Locate the cell with the specified text and output its (X, Y) center coordinate. 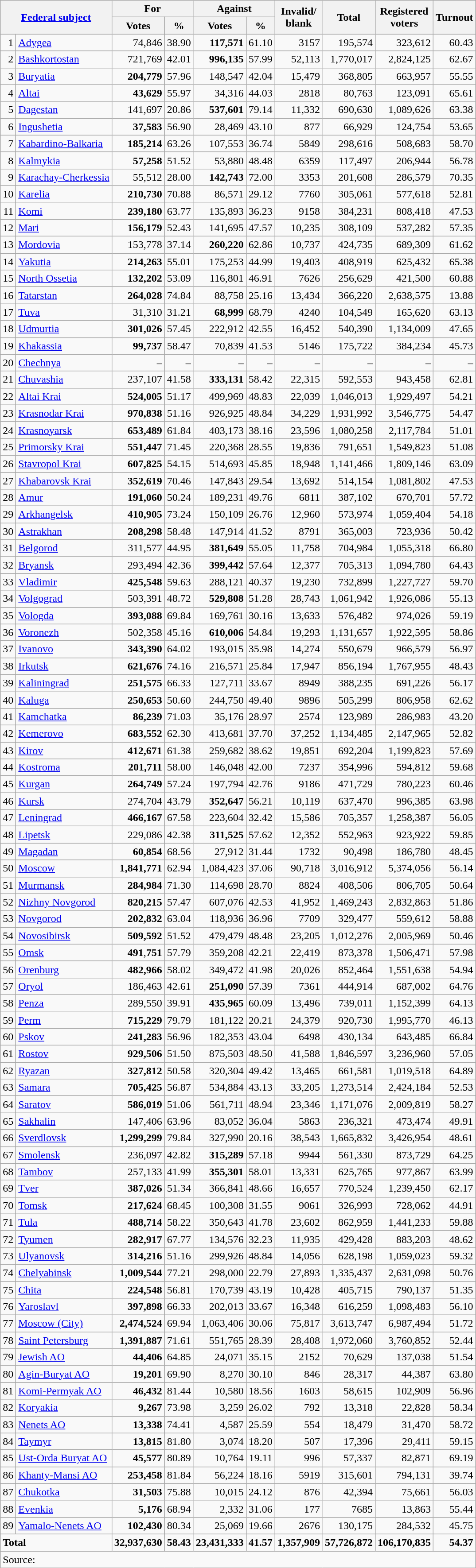
31.21 (179, 312)
64.85 (179, 1357)
51.34 (179, 1189)
204,779 (138, 76)
1,061,942 (348, 599)
83 (8, 1425)
11,758 (299, 548)
Novgorod (64, 919)
1,063,406 (220, 1324)
397,898 (138, 1307)
Ulyanovsk (64, 1256)
43.13 (261, 1088)
58.48 (179, 531)
Jewish AO (64, 1357)
10,737 (299, 245)
3 (8, 76)
13,465 (299, 1071)
52,113 (299, 59)
177 (299, 1509)
10,428 (299, 1290)
Tambov (64, 1172)
503,391 (138, 599)
42.82 (179, 1155)
33 (8, 582)
75,661 (404, 1492)
1,239,450 (404, 1189)
11 (8, 211)
66.84 (455, 1037)
13,863 (404, 1509)
1,059,404 (404, 515)
56.97 (455, 649)
50 (8, 868)
62.17 (455, 1189)
64.25 (455, 1155)
1 (8, 43)
792 (299, 1408)
514,693 (220, 464)
48.83 (261, 396)
62.67 (455, 59)
53,880 (220, 160)
466,167 (138, 818)
201,711 (138, 767)
284,532 (404, 1525)
30.06 (261, 1324)
50.60 (179, 700)
24,071 (220, 1357)
Omsk (64, 952)
Murmansk (64, 885)
60.46 (455, 784)
329,477 (348, 919)
41.99 (179, 1172)
966,579 (404, 649)
57.69 (455, 751)
1,931,992 (348, 413)
54.21 (455, 396)
9186 (299, 784)
86 (8, 1475)
185,214 (138, 143)
Chelyabinsk (64, 1273)
9158 (299, 211)
Evenkia (64, 1509)
Altai (64, 93)
For (152, 9)
38.62 (261, 751)
1,846,597 (348, 1054)
Irkutsk (64, 666)
51.28 (261, 599)
25.84 (261, 666)
55,512 (138, 177)
55 (8, 952)
123,091 (404, 93)
39.91 (179, 1003)
Saratov (64, 1104)
28.97 (261, 716)
13,496 (299, 1003)
54 (8, 936)
Yamalo-Nenets AO (64, 1525)
Ryazan (64, 1071)
64.13 (455, 1003)
63.09 (455, 464)
72 (8, 1239)
Tomsk (64, 1205)
70.88 (179, 194)
413,681 (220, 733)
147,843 (220, 480)
13,692 (299, 480)
384,231 (348, 211)
48.66 (261, 1189)
1,841,771 (138, 868)
Khabarovsk Krai (64, 480)
45.85 (261, 464)
182,353 (220, 1037)
550,679 (348, 649)
883,203 (404, 1239)
71 (8, 1222)
63.26 (179, 143)
56.03 (455, 1492)
Kaliningrad (64, 683)
79.14 (261, 110)
Tyumen (64, 1239)
39.74 (455, 1475)
142,743 (220, 177)
10,764 (220, 1458)
82,871 (404, 1458)
61.10 (261, 43)
7 (8, 143)
74.41 (179, 1425)
39 (8, 683)
7760 (299, 194)
1,059,023 (404, 1256)
66 (8, 1138)
610,006 (220, 632)
Kemerovo (64, 733)
251,090 (220, 986)
Kalmykia (64, 160)
16,348 (299, 1307)
43.79 (179, 801)
Kamchatka (64, 716)
393,088 (138, 616)
54.94 (455, 969)
69.84 (179, 616)
37,252 (299, 733)
315,601 (348, 1475)
63.80 (455, 1374)
75 (8, 1290)
29 (8, 515)
10,235 (299, 228)
13,434 (299, 295)
Karachay-Cherkessia (64, 177)
81.84 (179, 1475)
Moscow (City) (64, 1324)
30.10 (261, 1374)
49.76 (261, 498)
35.15 (261, 1357)
343,390 (138, 649)
32 (8, 565)
Komi (64, 211)
206,944 (404, 160)
577,618 (404, 194)
2,009,819 (404, 1104)
51.35 (455, 1290)
4 (8, 93)
7361 (299, 986)
31.44 (261, 852)
11,935 (299, 1239)
260,220 (220, 245)
1,098,483 (404, 1307)
84 (8, 1441)
8791 (299, 531)
368,805 (348, 76)
224,548 (138, 1290)
87 (8, 1492)
45.16 (179, 632)
59 (8, 1020)
37 (8, 649)
45 (8, 784)
873,378 (348, 952)
118,936 (220, 919)
58.34 (455, 1408)
Amur (64, 498)
25.16 (261, 295)
51.72 (455, 1324)
58.02 (179, 969)
57.79 (179, 952)
Oryol (64, 986)
70 (8, 1205)
Yakutia (64, 262)
114,698 (220, 885)
222,912 (220, 329)
32,937,630 (138, 1542)
1,055,318 (404, 548)
Invalid/blank (299, 17)
35,176 (220, 716)
59.63 (179, 582)
514,154 (348, 480)
175,722 (348, 346)
1,926,086 (404, 599)
45.75 (455, 1525)
289,550 (138, 1003)
55.55 (455, 76)
Nenets AO (64, 1425)
653,489 (138, 430)
3353 (299, 177)
2,005,969 (404, 936)
56 (8, 969)
68.56 (179, 852)
926,925 (220, 413)
9896 (299, 700)
24 (8, 430)
355,301 (220, 1172)
86,571 (220, 194)
44.91 (455, 1205)
27,912 (220, 852)
31,310 (138, 312)
732,899 (348, 582)
625,765 (348, 1172)
43 (8, 751)
59.32 (455, 1256)
62.62 (455, 700)
30 (8, 531)
24.12 (261, 1492)
223,604 (220, 818)
52.82 (455, 733)
71.61 (179, 1340)
79.79 (179, 1020)
28,408 (299, 1340)
37.06 (261, 868)
50.64 (455, 885)
35.98 (261, 649)
430,134 (348, 1037)
31,503 (138, 1492)
46,432 (138, 1391)
28,469 (220, 127)
70.46 (179, 480)
499,969 (220, 396)
1,046,013 (348, 396)
670,701 (404, 498)
996 (299, 1458)
134,576 (220, 1239)
20.16 (261, 1138)
47 (8, 818)
186,780 (404, 852)
Moscow (64, 868)
739,011 (348, 1003)
60,854 (138, 852)
704,984 (348, 548)
Kostroma (64, 767)
1,084,423 (220, 868)
10,015 (220, 1492)
974,026 (404, 616)
197,794 (220, 784)
208,298 (138, 531)
705,425 (138, 1088)
5863 (299, 1121)
1,972,060 (348, 1340)
Stavropol Krai (64, 464)
687,002 (404, 986)
220,368 (220, 447)
282,917 (138, 1239)
100,308 (220, 1205)
79.84 (179, 1138)
298,616 (348, 143)
73.98 (179, 1408)
2,474,524 (138, 1324)
387,026 (138, 1189)
551,447 (138, 447)
923,922 (404, 835)
59.70 (455, 582)
104,549 (348, 312)
83,052 (220, 1121)
Tuva (64, 312)
625,432 (404, 262)
57.18 (261, 1155)
141,697 (138, 110)
59.15 (455, 1441)
41.98 (261, 969)
573,974 (348, 515)
405,715 (348, 1290)
22.79 (261, 1273)
46.91 (261, 279)
1,469,243 (348, 902)
58.42 (261, 379)
1,258,387 (404, 818)
1,081,802 (404, 480)
44.03 (261, 93)
169,761 (220, 616)
22,828 (404, 1408)
37.70 (261, 733)
85 (8, 1458)
479,479 (220, 936)
643,485 (404, 1037)
3,760,852 (404, 1340)
48.50 (261, 1054)
435,965 (220, 1003)
Registeredvoters (404, 17)
63.98 (455, 801)
473,474 (404, 1121)
42.76 (261, 784)
264,749 (138, 784)
202,013 (220, 1307)
37,583 (138, 127)
250,653 (138, 700)
1,141,466 (348, 464)
32.42 (261, 818)
60.43 (455, 43)
41.57 (261, 1542)
791,651 (348, 447)
64.02 (179, 649)
41 (8, 716)
728,062 (404, 1205)
308,109 (348, 228)
19,836 (299, 447)
6,987,494 (404, 1324)
66.80 (455, 548)
264,028 (138, 295)
58.00 (179, 767)
808,418 (404, 211)
15,479 (299, 76)
57.47 (179, 902)
482,966 (138, 969)
19,403 (299, 262)
40.37 (261, 582)
71.03 (179, 716)
424,735 (348, 245)
229,086 (138, 835)
237,107 (138, 379)
Smolensk (64, 1155)
1,094,780 (404, 565)
274,704 (138, 801)
Voronezh (64, 632)
64.89 (455, 1071)
Sverdlovsk (64, 1138)
Arkhangelsk (64, 515)
20.86 (179, 110)
64.76 (455, 986)
12,352 (299, 835)
637,470 (348, 801)
2818 (299, 93)
49.91 (455, 1121)
5919 (299, 1475)
50.76 (455, 1273)
Penza (64, 1003)
51.86 (455, 902)
2 (8, 59)
509,592 (138, 936)
43,629 (138, 93)
102,430 (138, 1525)
20.21 (261, 1020)
359,208 (220, 952)
48.45 (455, 852)
4240 (299, 312)
Federal subject (56, 17)
37.14 (179, 245)
51 (8, 885)
81.80 (179, 1441)
17,947 (299, 666)
80.34 (179, 1525)
41,588 (299, 1054)
554 (299, 1425)
48.94 (261, 1104)
69 (8, 1189)
27 (8, 480)
25,069 (220, 1525)
1,391,887 (138, 1340)
18.20 (261, 1441)
Leningrad (64, 818)
Dagestan (64, 110)
90,718 (299, 868)
18.16 (261, 1475)
52.53 (455, 1088)
117,497 (348, 160)
195,574 (348, 43)
Orenburg (64, 969)
790,137 (404, 1290)
502,358 (138, 632)
54.47 (455, 413)
23,602 (299, 1222)
333,131 (220, 379)
58.86 (455, 632)
70,629 (348, 1357)
42.04 (261, 76)
14,056 (299, 1256)
201,608 (348, 177)
259,682 (220, 751)
51.08 (455, 447)
2574 (299, 716)
327,990 (220, 1138)
26.76 (261, 515)
21 (8, 379)
42.36 (179, 565)
58.22 (179, 1222)
Mordovia (64, 245)
862,959 (348, 1222)
873,729 (404, 1155)
403,173 (220, 430)
412,671 (138, 751)
Kurgan (64, 784)
181,122 (220, 1020)
147,406 (138, 1121)
354,996 (348, 767)
Bryansk (64, 565)
22 (8, 396)
62.86 (261, 245)
29.12 (261, 194)
3,016,912 (348, 868)
175,253 (220, 262)
56,224 (220, 1475)
165,620 (404, 312)
534,884 (220, 1088)
471,729 (348, 784)
48.62 (455, 1239)
20,026 (299, 969)
8 (8, 160)
19,230 (299, 582)
41.58 (179, 379)
45,577 (138, 1458)
33,205 (299, 1088)
1,299,299 (138, 1138)
19 (8, 346)
31.06 (261, 1509)
99,737 (138, 346)
286,579 (404, 177)
1,506,471 (404, 952)
54.18 (455, 515)
12,960 (299, 515)
62.94 (179, 868)
3,074 (220, 1441)
5,176 (138, 1509)
88,758 (220, 295)
288,121 (220, 582)
48 (8, 835)
69.94 (179, 1324)
28.55 (261, 447)
2,631,098 (404, 1273)
28,317 (348, 1374)
1,770,017 (348, 59)
60 (8, 1037)
13.88 (455, 295)
153,778 (138, 245)
721,769 (138, 59)
80 (8, 1374)
51.17 (179, 396)
57.96 (179, 76)
929,506 (138, 1054)
54.37 (455, 1542)
50.46 (455, 936)
57,726,872 (348, 1542)
48.61 (455, 1138)
73.24 (179, 515)
1,335,437 (348, 1273)
65 (8, 1121)
366,220 (348, 295)
2,117,784 (404, 430)
399,442 (220, 565)
127,711 (220, 683)
61 (8, 1054)
2,424,184 (404, 1088)
49.40 (261, 700)
Altai Krai (64, 396)
Karelia (64, 194)
55.05 (261, 548)
52.81 (455, 194)
32.23 (261, 1239)
621,676 (138, 666)
Pskov (64, 1037)
846 (299, 1374)
305,061 (348, 194)
58.27 (455, 1104)
27,893 (299, 1273)
Samara (64, 1088)
22,419 (299, 952)
58.01 (261, 1172)
130,175 (348, 1525)
106,170,835 (404, 1542)
Krasnodar Krai (64, 413)
323,612 (404, 43)
350,643 (220, 1222)
42,394 (348, 1492)
59.88 (455, 1222)
75.88 (179, 1492)
301,026 (138, 329)
7685 (348, 1509)
Mari (64, 228)
41.78 (261, 1222)
61.38 (179, 751)
1,134,485 (348, 733)
51.06 (179, 1104)
54.84 (261, 632)
38.90 (179, 43)
1,357,909 (299, 1542)
12,377 (299, 565)
628,198 (348, 1256)
57,337 (348, 1458)
856,194 (348, 666)
63.13 (455, 312)
150,109 (220, 515)
56.78 (455, 160)
56.14 (455, 868)
57.45 (179, 329)
Nizhny Novgorod (64, 902)
349,472 (220, 969)
425,548 (138, 582)
524,005 (138, 396)
388,235 (348, 683)
5,374,056 (404, 868)
51.01 (455, 430)
537,601 (220, 110)
4,587 (220, 1425)
70.35 (455, 177)
50.24 (179, 498)
491,751 (138, 952)
Turnout (455, 17)
366,841 (220, 1189)
34,229 (299, 413)
116,801 (220, 279)
236,321 (348, 1121)
25.59 (261, 1425)
57.35 (455, 228)
124,754 (404, 127)
Krasnoyarsk (64, 430)
Ust-Orda Buryat AO (64, 1458)
38 (8, 666)
58.72 (455, 1425)
13,815 (138, 1441)
5849 (299, 143)
1,922,595 (404, 632)
59.19 (455, 616)
14 (8, 262)
Sakhalin (64, 1121)
57.64 (261, 565)
13,338 (138, 1425)
29.54 (261, 480)
75,817 (299, 1324)
320,304 (220, 1071)
61.62 (455, 245)
820,215 (138, 902)
996,385 (404, 801)
78 (8, 1340)
723,936 (404, 531)
63.04 (179, 919)
25 (8, 447)
Kursk (64, 801)
552,963 (348, 835)
10,119 (299, 801)
58.47 (179, 346)
42.53 (261, 902)
488,714 (138, 1222)
135,893 (220, 211)
46.13 (455, 1020)
365,003 (348, 531)
44.95 (179, 548)
107,553 (220, 143)
1,152,399 (404, 1003)
74 (8, 1273)
55.01 (179, 262)
77 (8, 1324)
210,730 (138, 194)
29,411 (404, 1441)
508,683 (404, 143)
69.90 (179, 1374)
920,730 (348, 1020)
705,357 (348, 818)
58.88 (455, 919)
55.44 (455, 1509)
62.81 (455, 379)
875,503 (220, 1054)
5 (8, 110)
18 (8, 329)
50.42 (455, 531)
561,330 (348, 1155)
34,316 (220, 93)
57.05 (455, 1054)
68,999 (220, 312)
191,060 (138, 498)
2676 (299, 1525)
50.58 (179, 1071)
42.38 (179, 835)
770,524 (348, 1189)
Adygea (64, 43)
Kirov (64, 751)
1,929,497 (404, 396)
559,612 (404, 919)
2,147,965 (404, 733)
256,629 (348, 279)
146,048 (220, 767)
429,428 (348, 1239)
89 (8, 1525)
23 (8, 413)
15,586 (299, 818)
299,926 (220, 1256)
6 (8, 127)
253,458 (138, 1475)
540,390 (348, 329)
68.45 (179, 1205)
67.77 (179, 1239)
47.65 (455, 329)
68.79 (261, 312)
1,019,518 (404, 1071)
251,575 (138, 683)
68 (8, 1172)
410,905 (138, 515)
57 (8, 986)
64 (8, 1104)
22,315 (299, 379)
692,204 (348, 751)
1,665,832 (348, 1138)
36.04 (261, 1121)
244,750 (220, 700)
137,038 (404, 1357)
239,180 (138, 211)
1,080,258 (348, 430)
1,089,626 (404, 110)
9944 (299, 1155)
19,851 (299, 751)
34 (8, 599)
73 (8, 1256)
43.10 (261, 127)
Vologda (64, 616)
13,331 (299, 1172)
Bashkortostan (64, 59)
68.94 (179, 1509)
311,525 (220, 835)
62.30 (179, 733)
42.55 (261, 329)
23,205 (299, 936)
1,767,955 (404, 666)
16,452 (299, 329)
56.21 (261, 801)
1,549,823 (404, 447)
57.62 (261, 835)
705,313 (348, 565)
66,929 (348, 127)
65.38 (455, 262)
62 (8, 1071)
23,431,333 (220, 1542)
8,270 (220, 1374)
56.81 (179, 1290)
28.00 (179, 177)
23,346 (299, 1104)
14,274 (299, 649)
170,739 (220, 1290)
58 (8, 1003)
28.70 (261, 885)
691,226 (404, 683)
60.09 (261, 1003)
80.89 (179, 1458)
60.88 (455, 279)
Koryakia (64, 1408)
18,948 (299, 464)
2,832,863 (404, 902)
42.61 (179, 986)
381,649 (220, 548)
298,000 (220, 1273)
Against (234, 9)
63.99 (455, 1172)
44,387 (404, 1374)
529,808 (220, 599)
352,647 (220, 801)
43.20 (455, 716)
970,838 (138, 413)
214,263 (138, 262)
38.16 (261, 430)
19.66 (261, 1525)
36.74 (261, 143)
592,553 (348, 379)
6498 (299, 1037)
52.44 (455, 1340)
236,097 (138, 1155)
6359 (299, 160)
58.43 (179, 1542)
26.02 (261, 1408)
1,551,638 (404, 969)
55.13 (455, 599)
38,543 (299, 1138)
3157 (299, 43)
148,547 (220, 76)
10,580 (220, 1391)
57.39 (261, 986)
74.84 (179, 295)
Chita (64, 1290)
1,012,276 (348, 936)
314,216 (138, 1256)
12 (8, 228)
56.17 (455, 683)
31,470 (404, 1425)
57.72 (455, 498)
49.42 (261, 1071)
408,919 (348, 262)
45.73 (455, 346)
44.99 (261, 262)
217,624 (138, 1205)
683,552 (138, 733)
42 (8, 733)
51.50 (179, 1054)
Tula (64, 1222)
156,179 (138, 228)
123,989 (348, 716)
7237 (299, 767)
147,914 (220, 531)
Yaroslavl (64, 1307)
48.72 (179, 599)
1,995,770 (404, 1020)
189,231 (220, 498)
3,259 (220, 1408)
202,832 (138, 919)
141,695 (220, 228)
257,133 (138, 1172)
57.99 (261, 59)
57.98 (455, 952)
42.21 (261, 952)
Chuvashia (64, 379)
102,909 (404, 1391)
53.09 (179, 279)
16 (8, 295)
51.54 (455, 1357)
57.24 (179, 784)
46 (8, 801)
59.68 (455, 767)
1,809,146 (404, 464)
Primorsky Krai (64, 447)
36.23 (261, 211)
61.84 (179, 430)
31.55 (261, 1205)
9 (8, 177)
23,596 (299, 430)
41,952 (299, 902)
8824 (299, 885)
Chechnya (64, 363)
Agin-Buryat AO (64, 1374)
616,259 (348, 1307)
52.43 (179, 228)
117,571 (220, 43)
Lipetsk (64, 835)
586,019 (138, 1104)
54.15 (179, 464)
607,825 (138, 464)
18.56 (261, 1391)
327,812 (138, 1071)
537,282 (404, 228)
77.21 (179, 1273)
90,498 (348, 852)
Khakassia (64, 346)
Buryatia (64, 76)
3,613,747 (348, 1324)
63.77 (179, 211)
18,479 (348, 1425)
49 (8, 852)
576,482 (348, 616)
72.00 (261, 177)
10 (8, 194)
977,867 (404, 1172)
57,258 (138, 160)
561,711 (220, 1104)
17,396 (348, 1441)
Tatarstan (64, 295)
7709 (299, 919)
19.11 (261, 1458)
74.16 (179, 666)
53 (8, 919)
311,577 (138, 548)
1,171,076 (348, 1104)
352,619 (138, 480)
71.30 (179, 885)
Novosibirsk (64, 936)
13,318 (348, 1408)
293,494 (138, 565)
13 (8, 245)
47.57 (261, 228)
43.19 (261, 1290)
1,134,009 (404, 329)
76 (8, 1307)
16,657 (299, 1189)
326,993 (348, 1205)
9,267 (138, 1408)
52 (8, 902)
Tver (64, 1189)
Astrakhan (64, 531)
Saint Petersburg (64, 1340)
241,283 (138, 1037)
996,135 (220, 59)
59.85 (455, 835)
284,984 (138, 885)
71.45 (179, 447)
286,983 (404, 716)
Source: (238, 1559)
48.43 (455, 666)
56.10 (455, 1307)
7626 (299, 279)
5146 (299, 346)
Udmurtia (64, 329)
690,630 (348, 110)
Taymyr (64, 1441)
63.38 (455, 110)
216,571 (220, 666)
132,202 (138, 279)
852,464 (348, 969)
8949 (299, 683)
28.39 (261, 1340)
1603 (299, 1391)
North Ossetia (64, 279)
Chukotka (64, 1492)
81 (8, 1391)
20 (8, 363)
1,227,727 (404, 582)
58,615 (348, 1391)
74,846 (138, 43)
79 (8, 1357)
Khanty-Mansi AO (64, 1475)
28 (8, 498)
70,839 (220, 346)
Belgorod (64, 548)
2,638,575 (404, 295)
56.87 (179, 1088)
35 (8, 616)
1,131,657 (348, 632)
1,199,823 (404, 751)
41.53 (261, 346)
Ivanovo (64, 649)
6811 (299, 498)
11,332 (299, 110)
36.96 (261, 919)
Vladimir (64, 582)
3,546,775 (404, 413)
44 (8, 767)
19,293 (299, 632)
80,763 (348, 93)
24,379 (299, 1020)
505,299 (348, 700)
943,458 (404, 379)
876 (299, 1492)
86,239 (138, 716)
58.70 (455, 143)
Rostov (64, 1054)
Komi-Permyak AO (64, 1391)
31 (8, 548)
551,765 (220, 1340)
55.97 (179, 93)
1732 (299, 852)
661,581 (348, 1071)
2152 (299, 1357)
663,957 (404, 76)
Kabardino-Balkaria (64, 143)
65.61 (455, 93)
13,633 (299, 616)
64.43 (455, 565)
877 (299, 127)
1,273,514 (348, 1088)
794,131 (404, 1475)
780,223 (404, 784)
53.65 (455, 127)
Perm (64, 1020)
43.04 (261, 1037)
63 (8, 1088)
421,500 (404, 279)
42.00 (261, 767)
387,102 (348, 498)
15 (8, 279)
9061 (299, 1205)
22,039 (299, 396)
806,705 (404, 885)
42.01 (179, 59)
17 (8, 312)
193,015 (220, 649)
444,914 (348, 986)
81.44 (179, 1391)
63.96 (179, 1121)
40 (8, 700)
315,289 (220, 1155)
715,229 (138, 1020)
56.05 (455, 818)
3,426,954 (404, 1138)
41.52 (261, 531)
82 (8, 1408)
689,309 (404, 245)
19,201 (138, 1374)
507 (299, 1441)
2,332 (220, 1509)
Magadan (64, 852)
2,824,125 (404, 59)
384,234 (404, 346)
1,441,233 (404, 1222)
Volgograd (64, 599)
67.58 (179, 818)
3,236,960 (404, 1054)
67 (8, 1155)
806,958 (404, 700)
1,009,544 (138, 1273)
Kaluga (64, 700)
408,506 (348, 885)
26 (8, 464)
56.90 (179, 127)
30.16 (261, 616)
28,743 (299, 599)
607,076 (220, 902)
186,463 (138, 986)
44,406 (138, 1357)
594,812 (404, 767)
36 (8, 632)
88 (8, 1509)
Ingushetia (64, 127)
69.19 (455, 1458)
